Output the (x, y) coordinate of the center of the cell containing the given text.  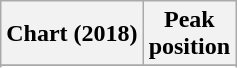
Peakposition (189, 34)
Chart (2018) (72, 34)
